For the text-containing cell, return its midpoint in (X, Y) coordinate format. 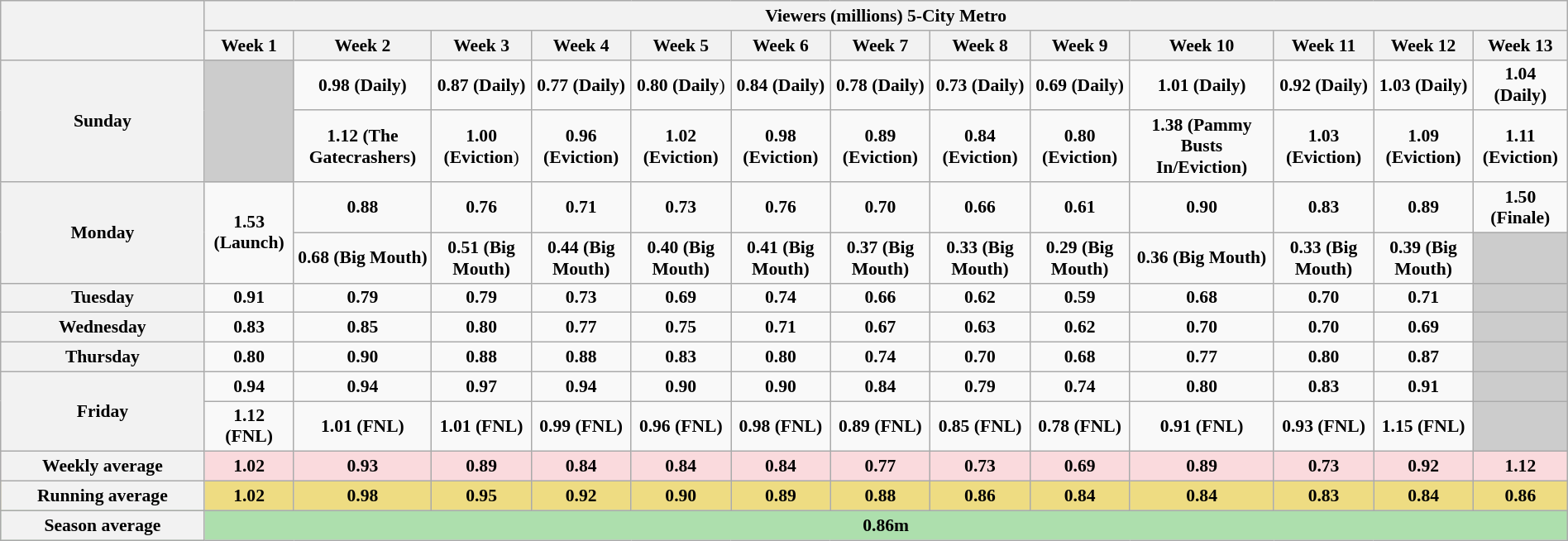
1.03 (Daily) (1424, 84)
Week 6 (781, 45)
1.12 (FNL) (249, 427)
Week 8 (981, 45)
0.93 (FNL) (1323, 427)
0.86m (886, 525)
Wednesday (103, 328)
Week 11 (1323, 45)
0.39 (Big Mouth) (1424, 258)
1.38 (Pammy Busts In/Eviction) (1202, 147)
0.51 (Big Mouth) (481, 258)
Week 3 (481, 45)
1.03 (Eviction) (1323, 147)
Week 13 (1520, 45)
Week 4 (581, 45)
0.40 (Big Mouth) (681, 258)
Week 10 (1202, 45)
Thursday (103, 357)
0.41 (Big Mouth) (781, 258)
1.12 (1520, 467)
0.96 (Eviction) (581, 147)
1.12 (The Gatecrashers) (362, 147)
0.95 (481, 496)
0.85 (362, 328)
0.78 (FNL) (1080, 427)
1.02 (Eviction) (681, 147)
Monday (103, 232)
0.98 (Eviction) (781, 147)
Friday (103, 412)
0.80 (Daily) (681, 84)
Week 2 (362, 45)
0.80 (Eviction) (1080, 147)
1.01 (Daily) (1202, 84)
0.37 (Big Mouth) (880, 258)
1.53 (Launch) (249, 232)
0.91 (FNL) (1202, 427)
0.98 (FNL) (781, 427)
0.73 (Daily) (981, 84)
0.87 (Daily) (481, 84)
0.69 (Daily) (1080, 84)
0.97 (481, 386)
0.75 (681, 328)
0.84 (Eviction) (981, 147)
0.44 (Big Mouth) (581, 258)
Sunday (103, 121)
0.89 (Eviction) (880, 147)
0.63 (981, 328)
0.77 (Daily) (581, 84)
1.50 (Finale) (1520, 207)
Week 1 (249, 45)
1.09 (Eviction) (1424, 147)
1.04 (Daily) (1520, 84)
0.92 (Daily) (1323, 84)
0.85 (FNL) (981, 427)
Tuesday (103, 298)
0.78 (Daily) (880, 84)
0.99 (FNL) (581, 427)
0.68 (Big Mouth) (362, 258)
0.67 (880, 328)
Week 9 (1080, 45)
0.96 (FNL) (681, 427)
0.89 (FNL) (880, 427)
Running average (103, 496)
Week 7 (880, 45)
0.87 (1424, 357)
1.11 (Eviction) (1520, 147)
Season average (103, 525)
Week 12 (1424, 45)
0.84 (Daily) (781, 84)
1.15 (FNL) (1424, 427)
0.61 (1080, 207)
0.59 (1080, 298)
0.98 (362, 496)
Viewers (millions) 5-City Metro (886, 16)
0.36 (Big Mouth) (1202, 258)
0.29 (Big Mouth) (1080, 258)
1.00 (Eviction) (481, 147)
0.93 (362, 467)
0.98 (Daily) (362, 84)
Weekly average (103, 467)
Week 5 (681, 45)
